Return the (x, y) coordinate for the center point of the cell that contains the specified text.  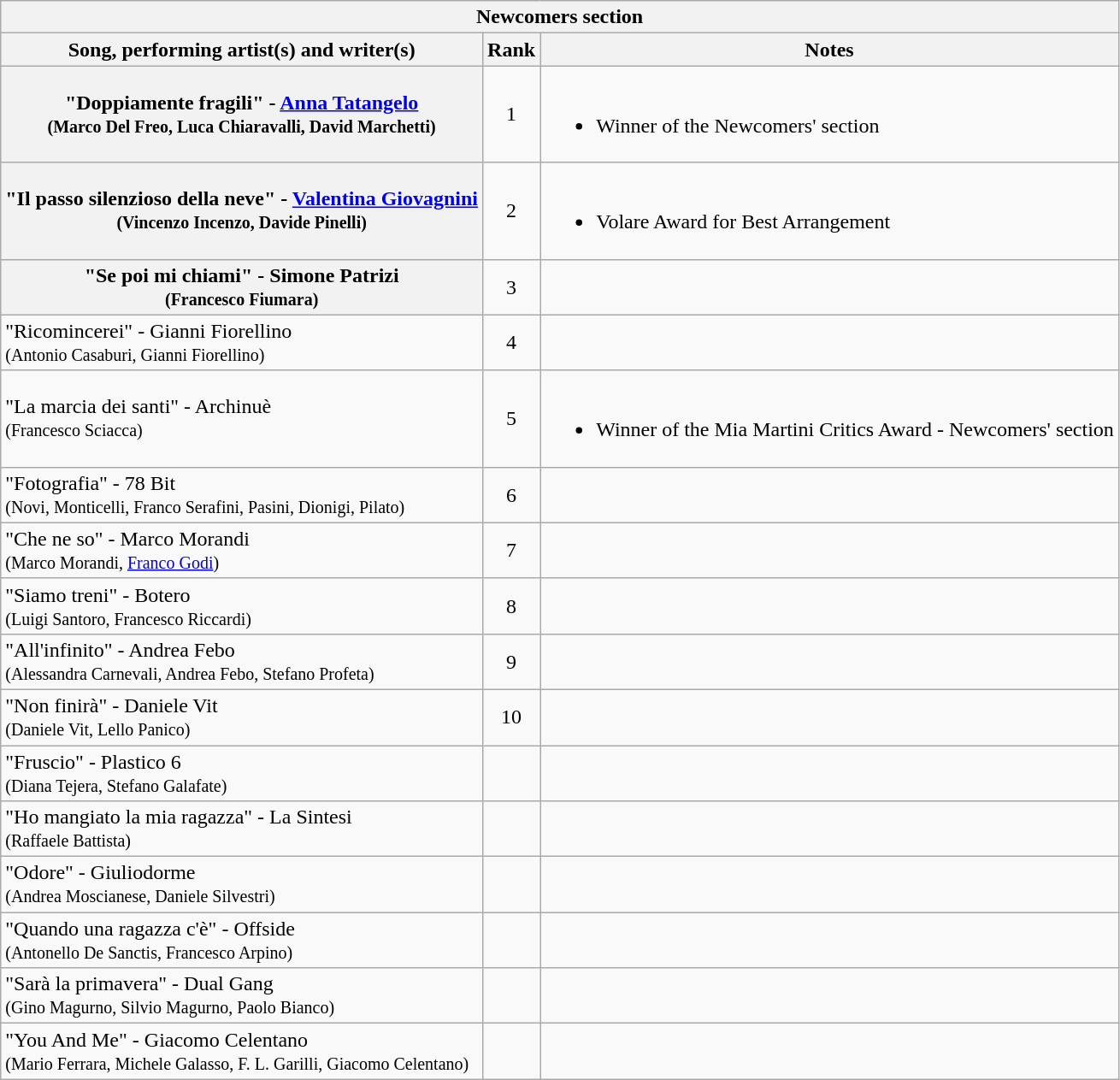
3 (511, 287)
Newcomers section (560, 17)
"Quando una ragazza c'è" - Offside (Antonello De Sanctis, Francesco Arpino) (242, 941)
4 (511, 342)
"Odore" - Giuliodorme (Andrea Moscianese, Daniele Silvestri) (242, 884)
Notes (829, 50)
"Doppiamente fragili" - Anna Tatangelo (Marco Del Freo, Luca Chiaravalli, David Marchetti) (242, 115)
"Che ne so" - Marco Morandi (Marco Morandi, Franco Godi) (242, 551)
1 (511, 115)
2 (511, 210)
Song, performing artist(s) and writer(s) (242, 50)
"Ho mangiato la mia ragazza" - La Sintesi (Raffaele Battista) (242, 829)
"Fruscio" - Plastico 6 (Diana Tejera, Stefano Galafate) (242, 773)
"Se poi mi chiami" - Simone Patrizi (Francesco Fiumara) (242, 287)
"Non finirà" - Daniele Vit (Daniele Vit, Lello Panico) (242, 717)
6 (511, 494)
7 (511, 551)
5 (511, 419)
Volare Award for Best Arrangement (829, 210)
Winner of the Newcomers' section (829, 115)
"Ricomincerei" - Gianni Fiorellino (Antonio Casaburi, Gianni Fiorellino) (242, 342)
"You And Me" - Giacomo Celentano (Mario Ferrara, Michele Galasso, F. L. Garilli, Giacomo Celentano) (242, 1052)
9 (511, 662)
Rank (511, 50)
"Sarà la primavera" - Dual Gang (Gino Magurno, Silvio Magurno, Paolo Bianco) (242, 995)
"Siamo treni" - Botero (Luigi Santoro, Francesco Riccardi) (242, 605)
"Fotografia" - 78 Bit (Novi, Monticelli, Franco Serafini, Pasini, Dionigi, Pilato) (242, 494)
8 (511, 605)
10 (511, 717)
"Il passo silenzioso della neve" - Valentina Giovagnini (Vincenzo Incenzo, Davide Pinelli) (242, 210)
"La marcia dei santi" - Archinuè (Francesco Sciacca) (242, 419)
Winner of the Mia Martini Critics Award - Newcomers' section (829, 419)
"All'infinito" - Andrea Febo (Alessandra Carnevali, Andrea Febo, Stefano Profeta) (242, 662)
